Pinpoint the cell where the given text exists, returning its [x, y] midpoint coordinate. 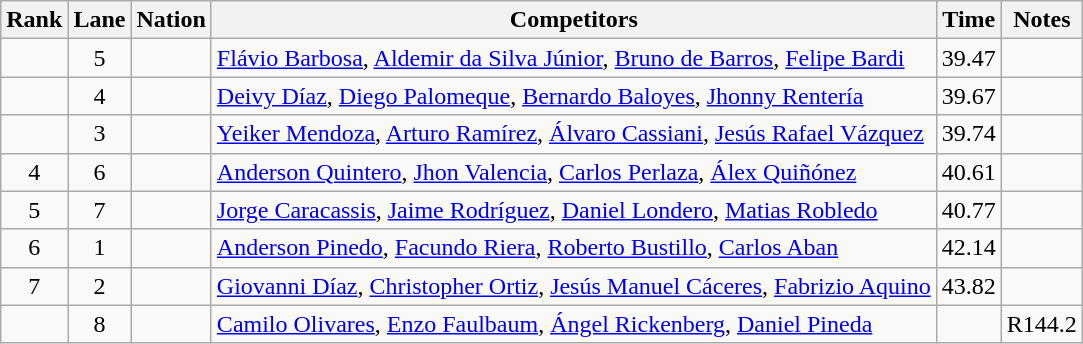
40.61 [968, 172]
39.74 [968, 134]
Anderson Pinedo, Facundo Riera, Roberto Bustillo, Carlos Aban [574, 248]
Nation [171, 20]
Lane [100, 20]
3 [100, 134]
Flávio Barbosa, Aldemir da Silva Júnior, Bruno de Barros, Felipe Bardi [574, 58]
Camilo Olivares, Enzo Faulbaum, Ángel Rickenberg, Daniel Pineda [574, 324]
Time [968, 20]
1 [100, 248]
Yeiker Mendoza, Arturo Ramírez, Álvaro Cassiani, Jesús Rafael Vázquez [574, 134]
8 [100, 324]
Deivy Díaz, Diego Palomeque, Bernardo Baloyes, Jhonny Rentería [574, 96]
40.77 [968, 210]
Notes [1042, 20]
39.47 [968, 58]
Anderson Quintero, Jhon Valencia, Carlos Perlaza, Álex Quiñónez [574, 172]
Giovanni Díaz, Christopher Ortiz, Jesús Manuel Cáceres, Fabrizio Aquino [574, 286]
Rank [34, 20]
43.82 [968, 286]
Competitors [574, 20]
R144.2 [1042, 324]
Jorge Caracassis, Jaime Rodríguez, Daniel Londero, Matias Robledo [574, 210]
2 [100, 286]
42.14 [968, 248]
39.67 [968, 96]
